Return [X, Y] of the center of cell containing provided text 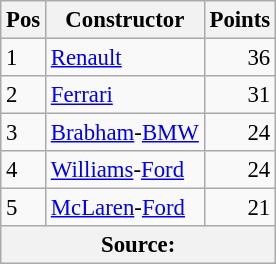
Renault [126, 58]
21 [240, 208]
Source: [138, 245]
Brabham-BMW [126, 133]
Ferrari [126, 95]
31 [240, 95]
4 [24, 170]
Pos [24, 20]
Constructor [126, 20]
Williams-Ford [126, 170]
36 [240, 58]
5 [24, 208]
McLaren-Ford [126, 208]
2 [24, 95]
3 [24, 133]
Points [240, 20]
1 [24, 58]
